Provide the (x, y) coordinate of the cell's center where the given text is located.  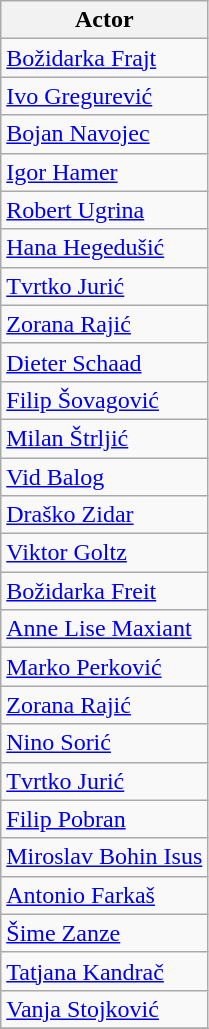
Božidarka Freit (104, 591)
Anne Lise Maxiant (104, 629)
Šime Zanze (104, 933)
Robert Ugrina (104, 210)
Vanja Stojković (104, 1009)
Dieter Schaad (104, 362)
Actor (104, 20)
Marko Perković (104, 667)
Filip Šovagović (104, 400)
Hana Hegedušić (104, 248)
Ivo Gregurević (104, 96)
Bojan Navojec (104, 134)
Igor Hamer (104, 172)
Antonio Farkaš (104, 895)
Viktor Goltz (104, 553)
Miroslav Bohin Isus (104, 857)
Božidarka Frajt (104, 58)
Filip Pobran (104, 819)
Vid Balog (104, 477)
Milan Štrljić (104, 438)
Draško Zidar (104, 515)
Nino Sorić (104, 743)
Tatjana Kandrač (104, 971)
